Extract the (X, Y) coordinate from the center of the cell holding the provided text.  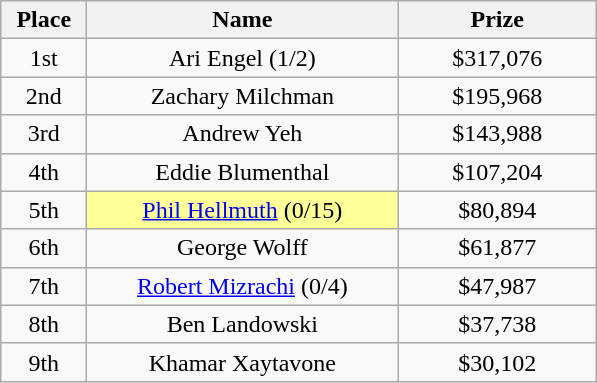
$107,204 (498, 172)
$143,988 (498, 134)
2nd (44, 96)
5th (44, 210)
$195,968 (498, 96)
Place (44, 20)
Name (242, 20)
$317,076 (498, 58)
$37,738 (498, 324)
$47,987 (498, 286)
Prize (498, 20)
$30,102 (498, 362)
Phil Hellmuth (0/15) (242, 210)
6th (44, 248)
Robert Mizrachi (0/4) (242, 286)
8th (44, 324)
9th (44, 362)
Eddie Blumenthal (242, 172)
George Wolff (242, 248)
$61,877 (498, 248)
Khamar Xaytavone (242, 362)
3rd (44, 134)
Ari Engel (1/2) (242, 58)
1st (44, 58)
Andrew Yeh (242, 134)
Ben Landowski (242, 324)
4th (44, 172)
$80,894 (498, 210)
7th (44, 286)
Zachary Milchman (242, 96)
